Scan for the cell matching the given text and deliver its (x, y) coordinate at center. 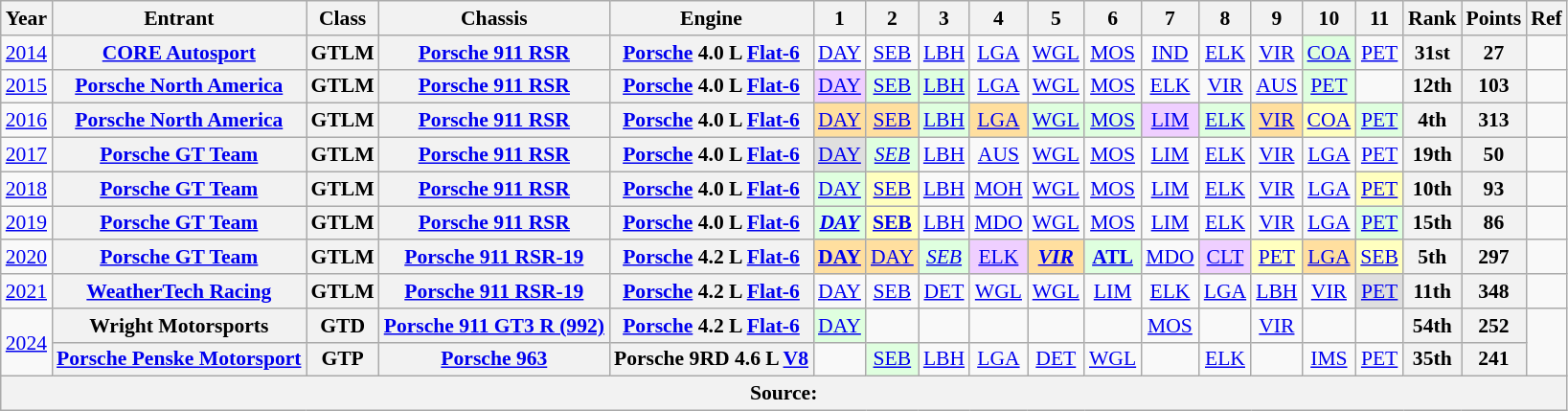
IMS (1329, 359)
Class (343, 18)
Source: (784, 394)
10th (1433, 189)
103 (1494, 86)
ATL (1113, 258)
WeatherTech Racing (179, 291)
10 (1329, 18)
35th (1433, 359)
297 (1494, 258)
GTP (343, 359)
7 (1170, 18)
2021 (27, 291)
4 (998, 18)
19th (1433, 155)
Engine (711, 18)
2014 (27, 53)
Entrant (179, 18)
GTD (343, 326)
241 (1494, 359)
Porsche 911 GT3 R (992) (494, 326)
8 (1225, 18)
252 (1494, 326)
11th (1433, 291)
11 (1379, 18)
54th (1433, 326)
12th (1433, 86)
Porsche 9RD 4.6 L V8 (711, 359)
MOH (998, 189)
1 (839, 18)
IND (1170, 53)
2018 (27, 189)
50 (1494, 155)
3 (944, 18)
313 (1494, 121)
9 (1276, 18)
2016 (27, 121)
CLT (1225, 258)
Porsche Penske Motorsport (179, 359)
Wright Motorsports (179, 326)
Porsche 963 (494, 359)
2015 (27, 86)
27 (1494, 53)
Points (1494, 18)
93 (1494, 189)
86 (1494, 223)
2019 (27, 223)
2017 (27, 155)
348 (1494, 291)
6 (1113, 18)
15th (1433, 223)
2020 (27, 258)
Year (27, 18)
31st (1433, 53)
5th (1433, 258)
5 (1056, 18)
Ref (1546, 18)
CORE Autosport (179, 53)
2 (893, 18)
4th (1433, 121)
Chassis (494, 18)
Rank (1433, 18)
2024 (27, 343)
